Search for the cell housing the specified text and yield its [x, y] center coordinate. 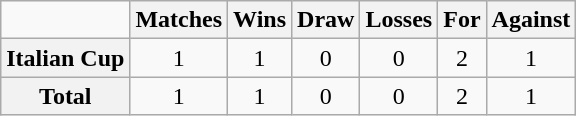
Total [66, 96]
Draw [326, 20]
Wins [260, 20]
Matches [179, 20]
Italian Cup [66, 58]
For [462, 20]
Losses [399, 20]
Against [531, 20]
